Output the (X, Y) coordinate of the center of the cell containing the given text.  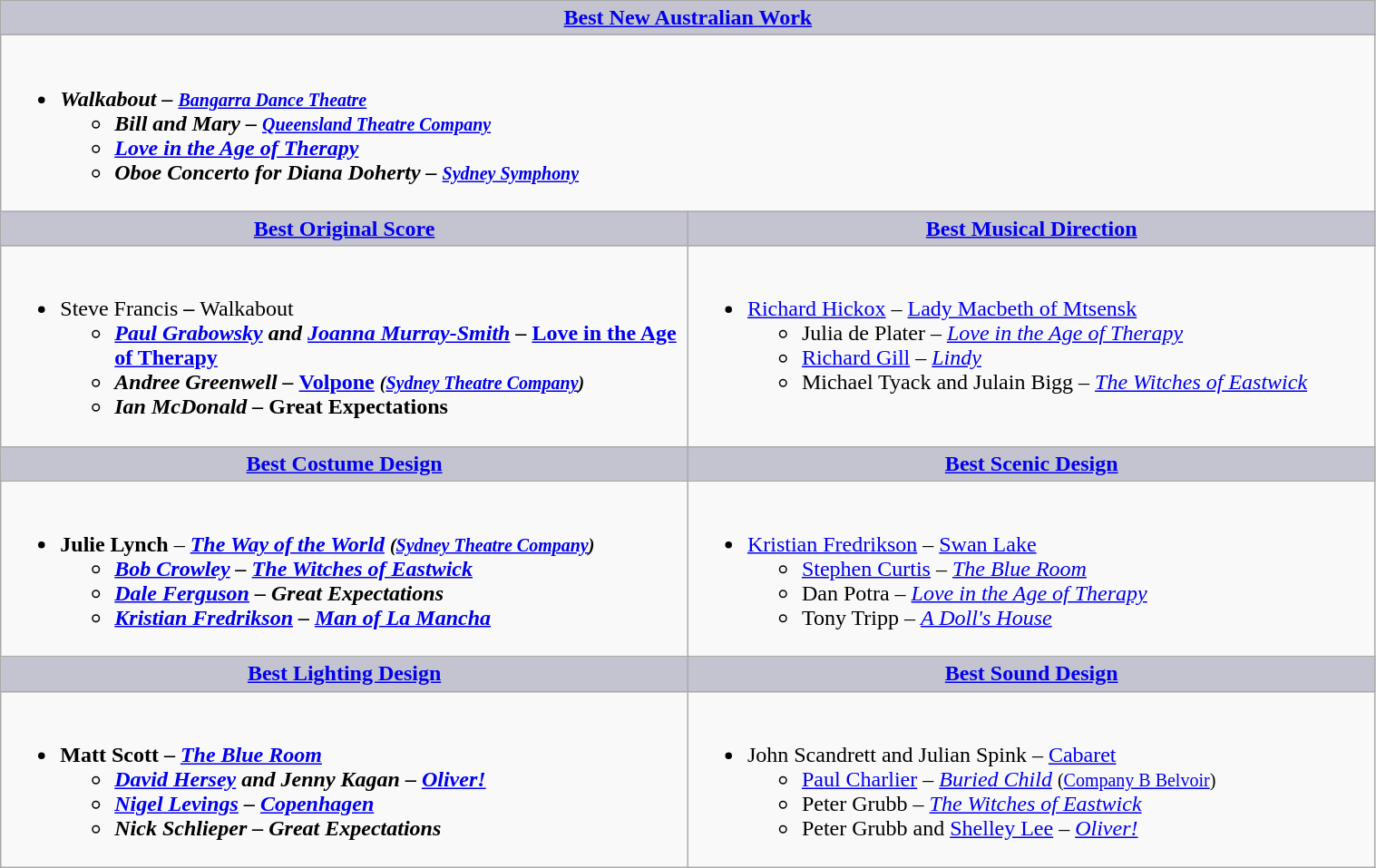
Best Scenic Design (1031, 463)
Best Sound Design (1031, 674)
Kristian Fredrikson – Swan LakeStephen Curtis – The Blue RoomDan Potra – Love in the Age of TherapyTony Tripp – A Doll's House (1031, 569)
Best Lighting Design (345, 674)
Best Costume Design (345, 463)
Best Original Score (345, 229)
Best Musical Direction (1031, 229)
Best New Australian Work (688, 18)
Matt Scott – The Blue RoomDavid Hersey and Jenny Kagan – Oliver!Nigel Levings – CopenhagenNick Schlieper – Great Expectations (345, 779)
